Extract the [x, y] coordinate from the center of the cell holding the provided text.  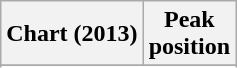
Peakposition [189, 34]
Chart (2013) [72, 34]
